Pinpoint the cell where the given text exists, returning its (x, y) midpoint coordinate. 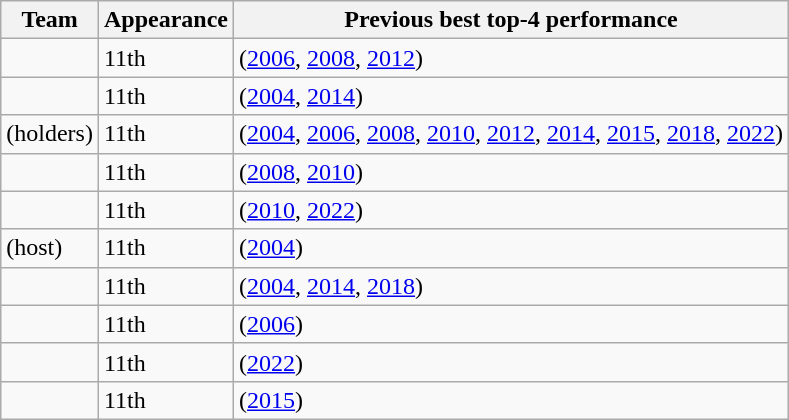
Team (50, 20)
(2010, 2022) (512, 210)
(2004) (512, 248)
(2015) (512, 400)
(2006) (512, 324)
(holders) (50, 134)
Previous best top-4 performance (512, 20)
Appearance (166, 20)
(2004, 2014) (512, 96)
(2008, 2010) (512, 172)
(host) (50, 248)
(2006, 2008, 2012) (512, 58)
(2004, 2014, 2018) (512, 286)
(2022) (512, 362)
(2004, 2006, 2008, 2010, 2012, 2014, 2015, 2018, 2022) (512, 134)
